Extract the (x, y) coordinate from the center of the cell holding the provided text.  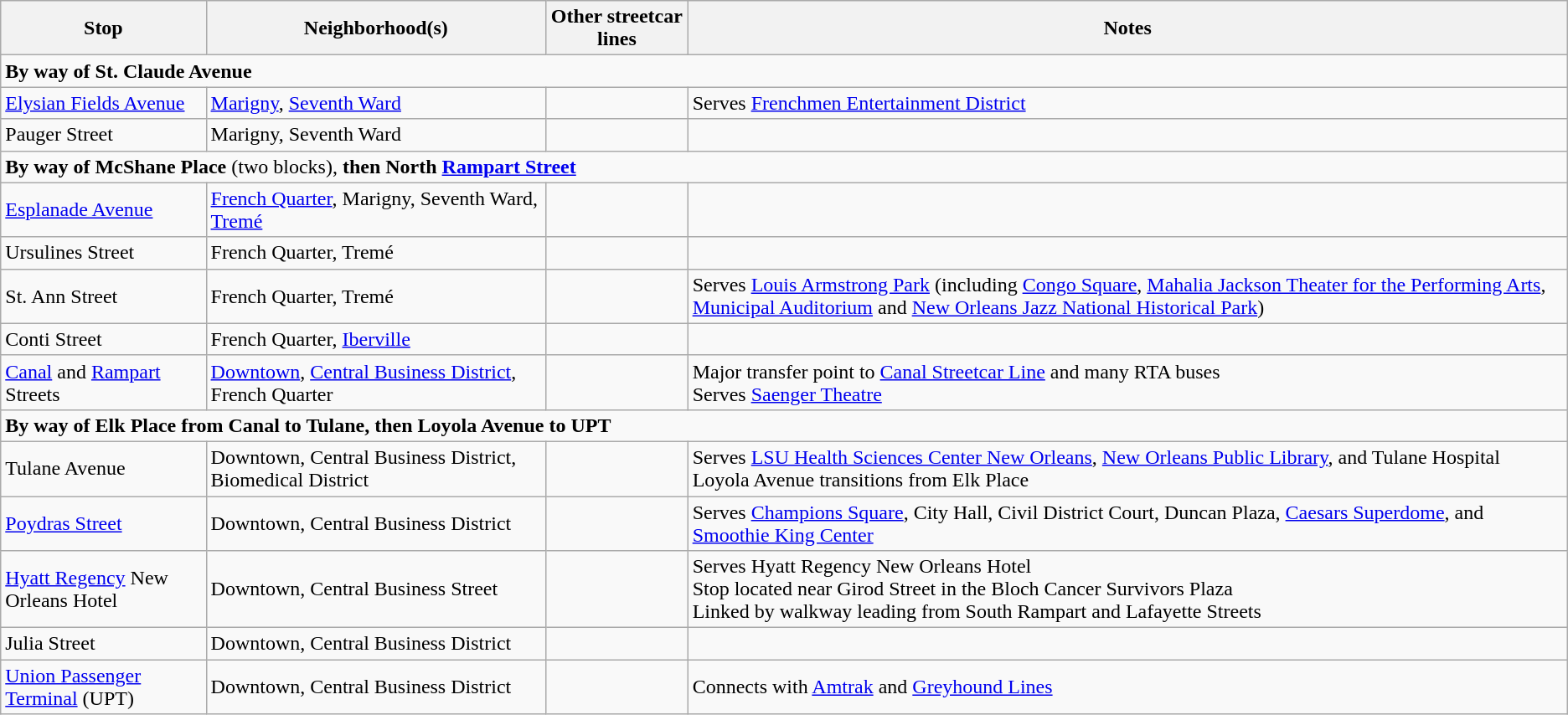
Hyatt Regency New Orleans Hotel (104, 589)
By way of McShane Place (two blocks), then North Rampart Street (784, 167)
Connects with Amtrak and Greyhound Lines (1127, 687)
Major transfer point to Canal Streetcar Line and many RTA busesServes Saenger Theatre (1127, 382)
Julia Street (104, 644)
Downtown, Central Business District, Biomedical District (376, 469)
Union Passenger Terminal (UPT) (104, 687)
Notes (1127, 28)
Downtown, Central Business Street (376, 589)
Downtown, Central Business District, French Quarter (376, 382)
Ursulines Street (104, 253)
French Quarter, Iberville (376, 339)
Serves Champions Square, City Hall, Civil District Court, Duncan Plaza, Caesars Superdome, and Smoothie King Center (1127, 522)
By way of St. Claude Avenue (784, 71)
Poydras Street (104, 522)
Elysian Fields Avenue (104, 103)
Tulane Avenue (104, 469)
French Quarter, Marigny, Seventh Ward, Tremé (376, 209)
Other streetcar lines (616, 28)
Serves LSU Health Sciences Center New Orleans, New Orleans Public Library, and Tulane HospitalLoyola Avenue transitions from Elk Place (1127, 469)
Pauger Street (104, 135)
Stop (104, 28)
Canal and Rampart Streets (104, 382)
Serves Frenchmen Entertainment District (1127, 103)
Neighborhood(s) (376, 28)
St. Ann Street (104, 296)
Esplanade Avenue (104, 209)
Conti Street (104, 339)
By way of Elk Place from Canal to Tulane, then Loyola Avenue to UPT (784, 425)
